Search for the cell housing the specified text and yield its (x, y) center coordinate. 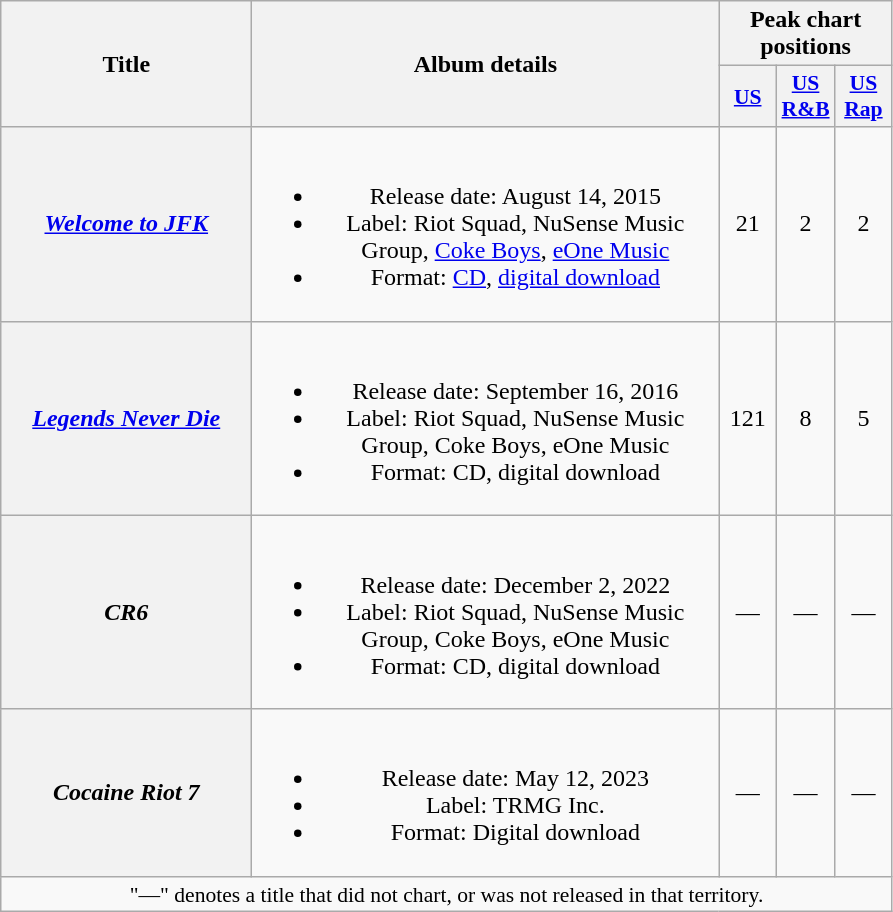
CR6 (126, 612)
Release date: May 12, 2023Label: TRMG Inc.Format: Digital download (486, 792)
Peak chart positions (806, 34)
Release date: September 16, 2016Label: Riot Squad, NuSense Music Group, Coke Boys, eOne MusicFormat: CD, digital download (486, 418)
Release date: August 14, 2015Label: Riot Squad, NuSense Music Group, Coke Boys, eOne MusicFormat: CD, digital download (486, 224)
121 (748, 418)
Album details (486, 64)
21 (748, 224)
Legends Never Die (126, 418)
8 (806, 418)
Release date: December 2, 2022Label: Riot Squad, NuSense Music Group, Coke Boys, eOne MusicFormat: CD, digital download (486, 612)
5 (864, 418)
Cocaine Riot 7 (126, 792)
Welcome to JFK (126, 224)
Title (126, 64)
USRap (864, 96)
US R&B (806, 96)
"—" denotes a title that did not chart, or was not released in that territory. (446, 894)
US (748, 96)
